Return the [x, y] coordinate for the center point of the cell that contains the specified text.  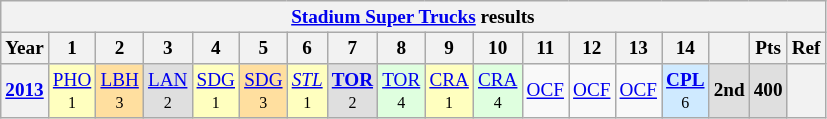
14 [686, 48]
SDG1 [216, 91]
3 [168, 48]
10 [498, 48]
6 [307, 48]
TOR2 [352, 91]
12 [592, 48]
STL1 [307, 91]
CPL6 [686, 91]
Ref [806, 48]
11 [545, 48]
Stadium Super Trucks results [413, 17]
LAN2 [168, 91]
LBH3 [120, 91]
7 [352, 48]
5 [264, 48]
2nd [729, 91]
4 [216, 48]
2 [120, 48]
Year [25, 48]
CRA4 [498, 91]
8 [402, 48]
PHO1 [72, 91]
SDG3 [264, 91]
400 [768, 91]
2013 [25, 91]
1 [72, 48]
TOR4 [402, 91]
CRA1 [450, 91]
9 [450, 48]
Pts [768, 48]
13 [638, 48]
